Find where the given text appears and provide that cell's center as (X, Y) coordinate. 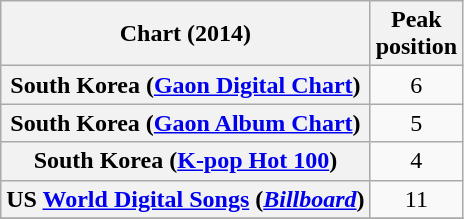
South Korea (K-pop Hot 100) (186, 161)
Peakposition (416, 34)
South Korea (Gaon Digital Chart) (186, 85)
11 (416, 199)
6 (416, 85)
South Korea (Gaon Album Chart) (186, 123)
4 (416, 161)
Chart (2014) (186, 34)
5 (416, 123)
US World Digital Songs (Billboard) (186, 199)
